Pinpoint the cell where the given text exists, returning its [X, Y] midpoint coordinate. 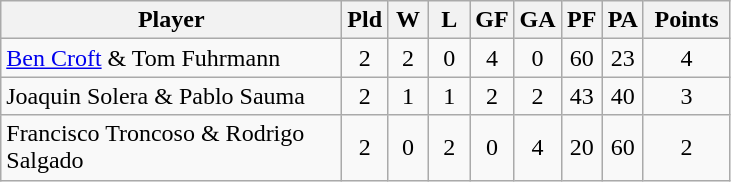
3 [686, 96]
Points [686, 20]
PA [622, 20]
L [450, 20]
Pld [365, 20]
Francisco Troncoso & Rodrigo Salgado [172, 148]
20 [582, 148]
GA [538, 20]
GF [492, 20]
40 [622, 96]
Joaquin Solera & Pablo Sauma [172, 96]
PF [582, 20]
Player [172, 20]
23 [622, 58]
W [408, 20]
43 [582, 96]
Ben Croft & Tom Fuhrmann [172, 58]
